Return [X, Y] of the center of cell containing provided text 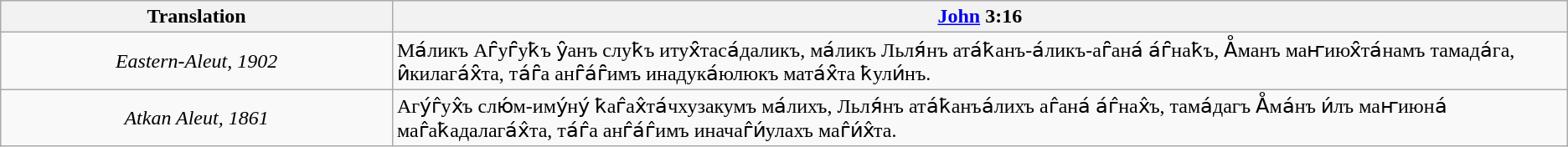
Translation [197, 17]
Eastern-Aleut, 1902 [197, 61]
Atkan Aleut, 1861 [197, 118]
John 3:16 [980, 17]
